Scan for the cell matching the given text and deliver its [x, y] coordinate at center. 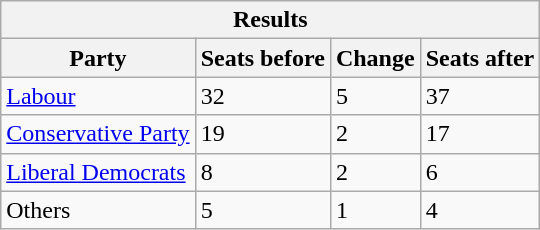
1 [375, 210]
Party [98, 58]
37 [480, 96]
Others [98, 210]
6 [480, 172]
Results [270, 20]
Change [375, 58]
Seats before [262, 58]
19 [262, 134]
32 [262, 96]
4 [480, 210]
Seats after [480, 58]
Liberal Democrats [98, 172]
Labour [98, 96]
Conservative Party [98, 134]
17 [480, 134]
8 [262, 172]
